For the text-containing cell, return its midpoint in (x, y) coordinate format. 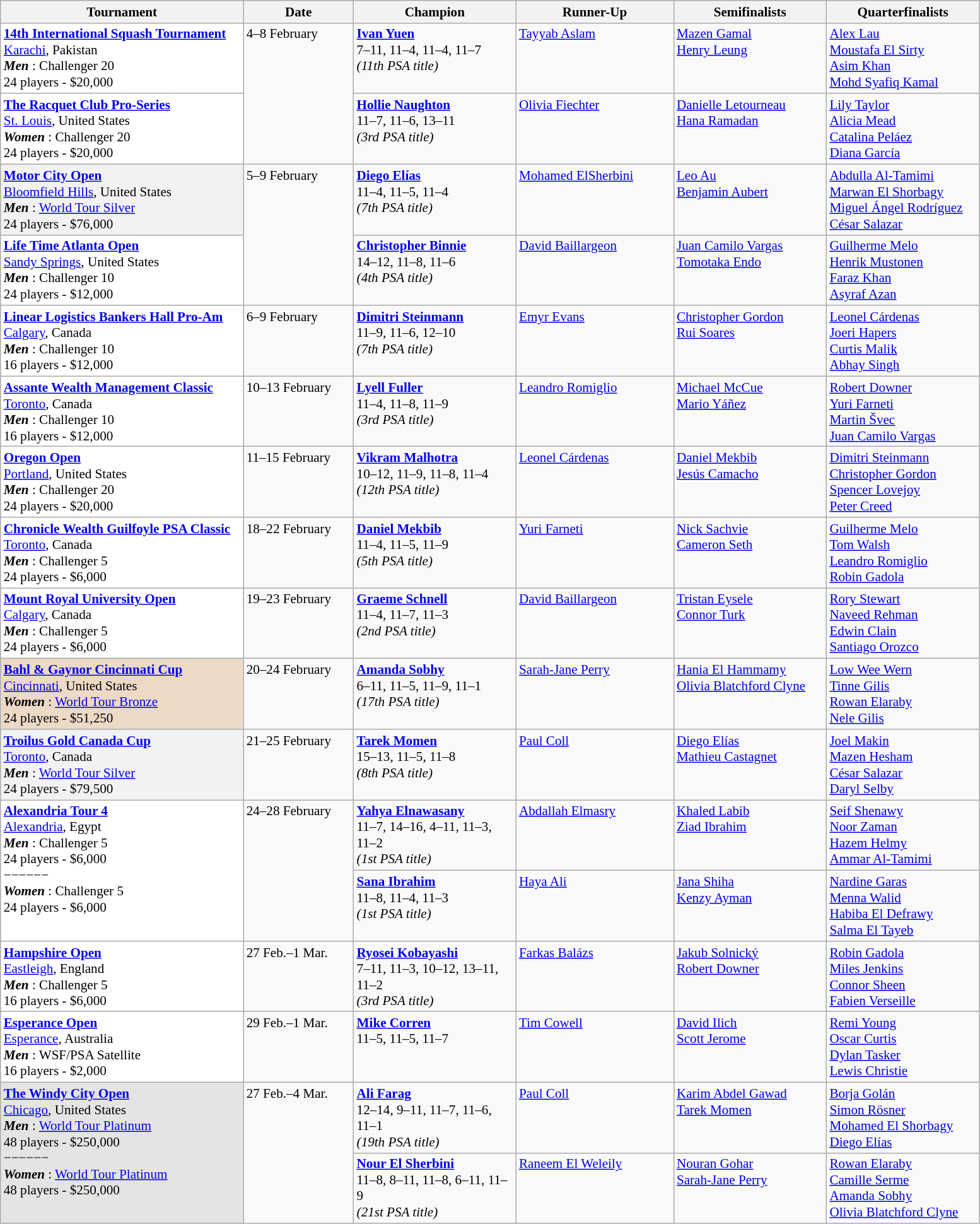
Hollie Naughton11–7, 11–6, 13–11(3rd PSA title) (435, 129)
Champion (435, 11)
Guilherme Melo Henrik Mustonen Faraz Khan Asyraf Azan (902, 270)
Oregon Open Portland, United States Men : Challenger 2024 players - $20,000 (122, 482)
Amanda Sobhy6–11, 11–5, 11–9, 11–1(17th PSA title) (435, 694)
Mohamed ElSherbini (595, 199)
Michael McCue Mario Yáñez (750, 411)
Life Time Atlanta Open Sandy Springs, United States Men : Challenger 1024 players - $12,000 (122, 270)
Nick Sachvie Cameron Seth (750, 553)
Alex Lau Moustafa El Sirty Asim Khan Mohd Syafiq Kamal (902, 58)
18–22 February (299, 553)
Borja Golán Simon Rösner Mohamed El Shorbagy Diego Elías (902, 1117)
Seif Shenawy Noor Zaman Hazem Helmy Ammar Al-Tamimi (902, 835)
Diego Elías Mathieu Castagnet (750, 765)
24–28 February (299, 871)
Runner-Up (595, 11)
Sarah-Jane Perry (595, 694)
Tournament (122, 11)
Leonel Cárdenas (595, 482)
Hania El Hammamy Olivia Blatchford Clyne (750, 694)
Leandro Romiglio (595, 411)
27 Feb.–1 Mar. (299, 976)
Mazen Gamal Henry Leung (750, 58)
Motor City Open Bloomfield Hills, United States Men : World Tour Silver24 players - $76,000 (122, 199)
Linear Logistics Bankers Hall Pro-Am Calgary, Canada Men : Challenger 1016 players - $12,000 (122, 341)
Nardine Garas Menna Walid Habiba El Defrawy Salma El Tayeb (902, 906)
Esperance Open Esperance, Australia Men : WSF/PSA Satellite16 players - $2,000 (122, 1047)
Danielle Letourneau Hana Ramadan (750, 129)
Sana Ibrahim11–8, 11–4, 11–3(1st PSA title) (435, 906)
Vikram Malhotra10–12, 11–9, 11–8, 11–4(12th PSA title) (435, 482)
Leonel Cárdenas Joeri Hapers Curtis Malik Abhay Singh (902, 341)
Robin Gadola Miles Jenkins Connor Sheen Fabien Verseille (902, 976)
The Windy City Open Chicago, United States Men : World Tour Platinum48 players - $250,000−−−−−− Women : World Tour Platinum48 players - $250,000 (122, 1153)
Joel Makin Mazen Hesham César Salazar Daryl Selby (902, 765)
David Ilich Scott Jerome (750, 1047)
Yuri Farneti (595, 553)
Lily Taylor Alicia Mead Catalina Peláez Diana García (902, 129)
Dimitri Steinmann Christopher Gordon Spencer Lovejoy Peter Creed (902, 482)
11–15 February (299, 482)
Assante Wealth Management Classic Toronto, Canada Men : Challenger 1016 players - $12,000 (122, 411)
Date (299, 11)
Diego Elías11–4, 11–5, 11–4(7th PSA title) (435, 199)
Tristan Eysele Connor Turk (750, 623)
Mount Royal University Open Calgary, Canada Men : Challenger 524 players - $6,000 (122, 623)
The Racquet Club Pro-Series St. Louis, United States Women : Challenger 2024 players - $20,000 (122, 129)
Daniel Mekbib11–4, 11–5, 11–9(5th PSA title) (435, 553)
Leo Au Benjamin Aubert (750, 199)
Guilherme Melo Tom Walsh Leandro Romiglio Robin Gadola (902, 553)
Nour El Sherbini11–8, 8–11, 11–8, 6–11, 11–9(21st PSA title) (435, 1188)
Abdulla Al-Tamimi Marwan El Shorbagy Miguel Ángel Rodríguez César Salazar (902, 199)
Mike Corren11–5, 11–5, 11–7 (435, 1047)
Christopher Gordon Rui Soares (750, 341)
Nouran Gohar Sarah-Jane Perry (750, 1188)
Jana Shiha Kenzy Ayman (750, 906)
Juan Camilo Vargas Tomotaka Endo (750, 270)
Tayyab Aslam (595, 58)
Quarterfinalists (902, 11)
Rowan Elaraby Camille Serme Amanda Sobhy Olivia Blatchford Clyne (902, 1188)
Ryosei Kobayashi7–11, 11–3, 10–12, 13–11, 11–2(3rd PSA title) (435, 976)
6–9 February (299, 341)
Christopher Binnie14–12, 11–8, 11–6(4th PSA title) (435, 270)
Remi Young Oscar Curtis Dylan Tasker Lewis Christie (902, 1047)
Semifinalists (750, 11)
Haya Ali (595, 906)
Jakub Solnický Robert Downer (750, 976)
Troilus Gold Canada Cup Toronto, Canada Men : World Tour Silver24 players - $79,500 (122, 765)
Tarek Momen15–13, 11–5, 11–8(8th PSA title) (435, 765)
Yahya Elnawasany11–7, 14–16, 4–11, 11–3, 11–2(1st PSA title) (435, 835)
Emyr Evans (595, 341)
Raneem El Weleily (595, 1188)
5–9 February (299, 235)
27 Feb.–4 Mar. (299, 1153)
Low Wee Wern Tinne Gilis Rowan Elaraby Nele Gilis (902, 694)
20–24 February (299, 694)
Alexandria Tour 4 Alexandria, Egypt Men : Challenger 524 players - $6,000−−−−−− Women : Challenger 524 players - $6,000 (122, 871)
Khaled Labib Ziad Ibrahim (750, 835)
Karim Abdel Gawad Tarek Momen (750, 1117)
4–8 February (299, 93)
19–23 February (299, 623)
Ivan Yuen7–11, 11–4, 11–4, 11–7(11th PSA title) (435, 58)
Daniel Mekbib Jesús Camacho (750, 482)
Chronicle Wealth Guilfoyle PSA Classic Toronto, Canada Men : Challenger 524 players - $6,000 (122, 553)
Robert Downer Yuri Farneti Martin Švec Juan Camilo Vargas (902, 411)
Graeme Schnell11–4, 11–7, 11–3(2nd PSA title) (435, 623)
Ali Farag12–14, 9–11, 11–7, 11–6, 11–1(19th PSA title) (435, 1117)
Lyell Fuller11–4, 11–8, 11–9(3rd PSA title) (435, 411)
Bahl & Gaynor Cincinnati Cup Cincinnati, United States Women : World Tour Bronze24 players - $51,250 (122, 694)
Rory Stewart Naveed Rehman Edwin Clain Santiago Orozco (902, 623)
Hampshire Open Eastleigh, England Men : Challenger 516 players - $6,000 (122, 976)
10–13 February (299, 411)
14th International Squash Tournament Karachi, Pakistan Men : Challenger 2024 players - $20,000 (122, 58)
Farkas Balázs (595, 976)
Abdallah Elmasry (595, 835)
Tim Cowell (595, 1047)
Dimitri Steinmann11–9, 11–6, 12–10(7th PSA title) (435, 341)
21–25 February (299, 765)
Olivia Fiechter (595, 129)
29 Feb.–1 Mar. (299, 1047)
